Provide the [X, Y] coordinate of the cell's center where the given text is located.  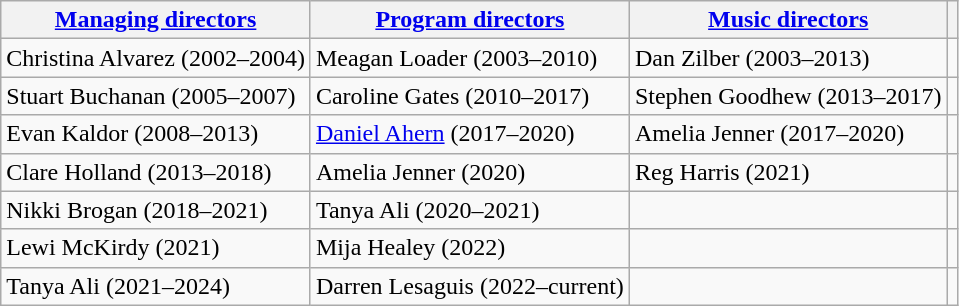
Tanya Ali (2020–2021) [470, 210]
Nikki Brogan (2018–2021) [156, 210]
Program directors [470, 20]
Amelia Jenner (2017–2020) [788, 134]
Dan Zilber (2003–2013) [788, 58]
Daniel Ahern (2017–2020) [470, 134]
Managing directors [156, 20]
Evan Kaldor (2008–2013) [156, 134]
Stephen Goodhew (2013–2017) [788, 96]
Amelia Jenner (2020) [470, 172]
Music directors [788, 20]
Christina Alvarez (2002–2004) [156, 58]
Lewi McKirdy (2021) [156, 248]
Stuart Buchanan (2005–2007) [156, 96]
Meagan Loader (2003–2010) [470, 58]
Caroline Gates (2010–2017) [470, 96]
Reg Harris (2021) [788, 172]
Clare Holland (2013–2018) [156, 172]
Mija Healey (2022) [470, 248]
Darren Lesaguis (2022–current) [470, 286]
Tanya Ali (2021–2024) [156, 286]
